Determine the (X, Y) coordinate at the center of the cell enclosing the given text.  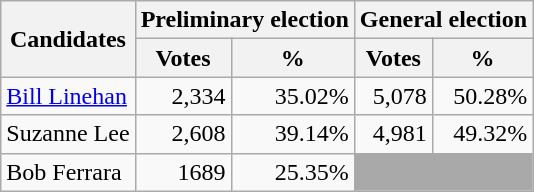
Preliminary election (244, 20)
Bill Linehan (68, 96)
1689 (183, 172)
2,608 (183, 134)
2,334 (183, 96)
49.32% (482, 134)
25.35% (292, 172)
Suzanne Lee (68, 134)
Candidates (68, 39)
39.14% (292, 134)
4,981 (393, 134)
Bob Ferrara (68, 172)
General election (443, 20)
5,078 (393, 96)
50.28% (482, 96)
35.02% (292, 96)
